Return the [X, Y] coordinate for the center point of the cell that contains the specified text.  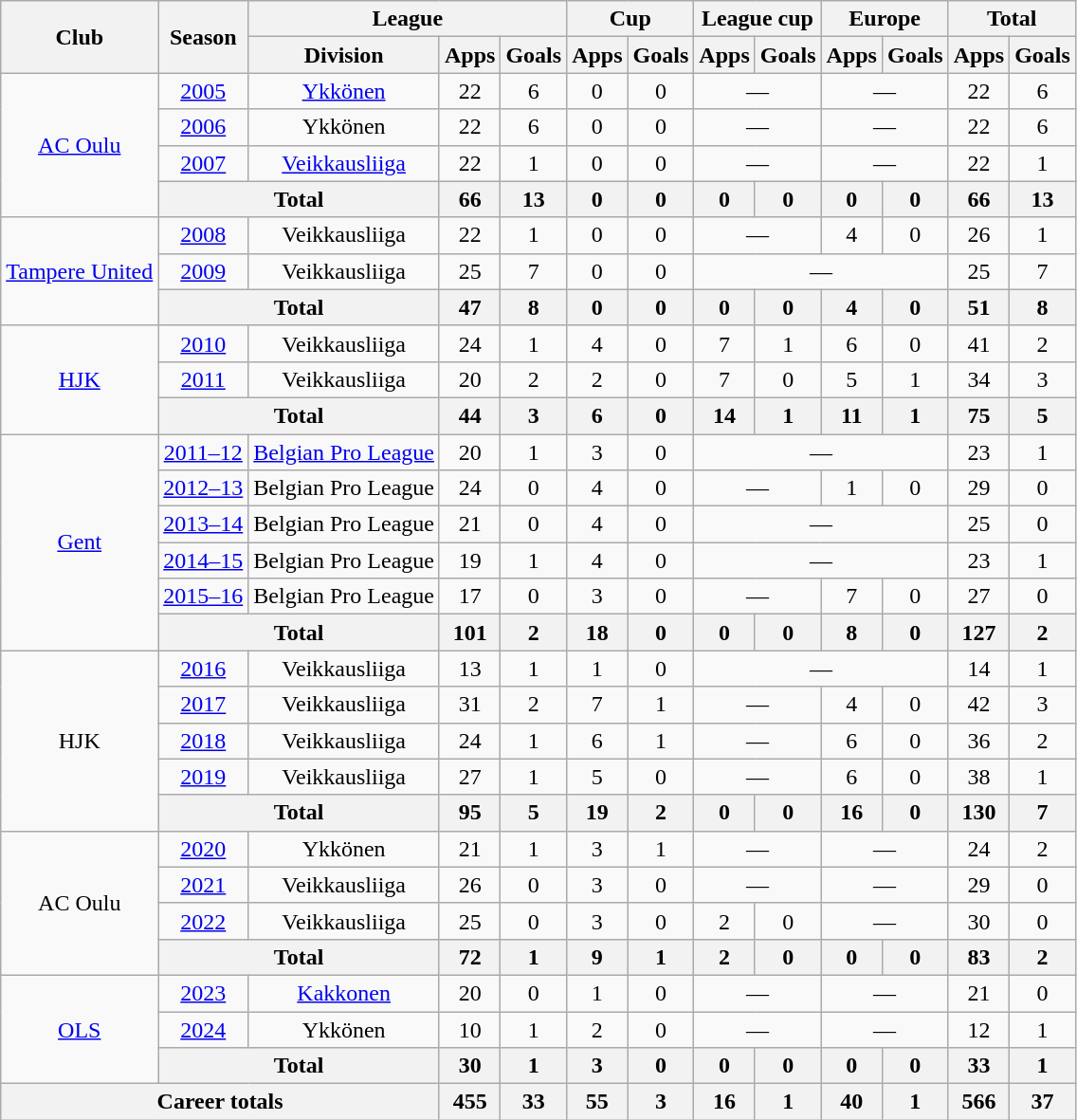
51 [978, 307]
2012–13 [203, 488]
Club [80, 37]
31 [469, 705]
2005 [203, 91]
Cup [630, 19]
2010 [203, 343]
34 [978, 379]
47 [469, 307]
2023 [203, 993]
2011 [203, 379]
41 [978, 343]
75 [978, 415]
2019 [203, 777]
League [408, 19]
2011–12 [203, 452]
37 [1043, 1102]
95 [469, 813]
83 [978, 957]
Season [203, 37]
League cup [758, 19]
72 [469, 957]
55 [597, 1102]
Kakkonen [344, 993]
18 [597, 633]
130 [978, 813]
Career totals [220, 1102]
2020 [203, 849]
2014–15 [203, 560]
455 [469, 1102]
2009 [203, 271]
10 [469, 1029]
566 [978, 1102]
2024 [203, 1029]
40 [851, 1102]
Division [344, 55]
2008 [203, 235]
38 [978, 777]
17 [469, 597]
2018 [203, 741]
2022 [203, 921]
12 [978, 1029]
Europe [885, 19]
11 [851, 415]
2017 [203, 705]
36 [978, 741]
2006 [203, 127]
2013–14 [203, 524]
9 [597, 957]
127 [978, 633]
2007 [203, 163]
2016 [203, 669]
101 [469, 633]
Gent [80, 542]
2021 [203, 885]
44 [469, 415]
OLS [80, 1029]
42 [978, 705]
2015–16 [203, 597]
Tampere United [80, 271]
